Capture the cell that displays the provided text and extract its [X, Y] central coordinate. 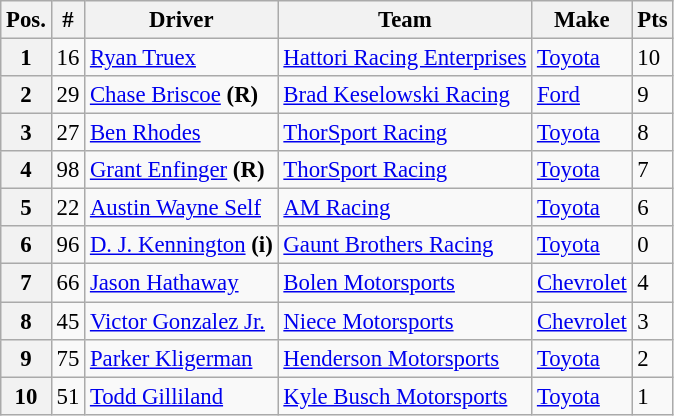
66 [68, 283]
Niece Motorsports [405, 321]
Bolen Motorsports [405, 283]
Henderson Motorsports [405, 358]
29 [68, 95]
Driver [182, 20]
96 [68, 245]
45 [68, 321]
Hattori Racing Enterprises [405, 58]
Austin Wayne Self [182, 208]
Team [405, 20]
Pts [652, 20]
Chase Briscoe (R) [182, 95]
# [68, 20]
AM Racing [405, 208]
75 [68, 358]
Victor Gonzalez Jr. [182, 321]
Make [582, 20]
Brad Keselowski Racing [405, 95]
Parker Kligerman [182, 358]
Jason Hathaway [182, 283]
Gaunt Brothers Racing [405, 245]
Kyle Busch Motorsports [405, 396]
27 [68, 133]
Pos. [26, 20]
98 [68, 170]
0 [652, 245]
Grant Enfinger (R) [182, 170]
Ford [582, 95]
22 [68, 208]
Todd Gilliland [182, 396]
51 [68, 396]
Ryan Truex [182, 58]
Ben Rhodes [182, 133]
16 [68, 58]
D. J. Kennington (i) [182, 245]
5 [26, 208]
